Provide the (x, y) coordinate of the cell's center where the given text is located.  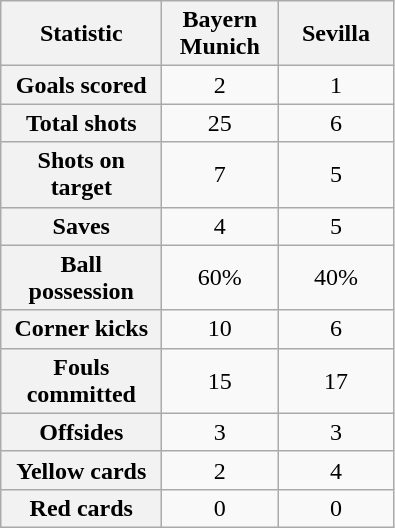
Bayern Munich (220, 34)
Yellow cards (82, 470)
40% (336, 278)
1 (336, 85)
Total shots (82, 123)
Statistic (82, 34)
Fouls committed (82, 380)
17 (336, 380)
Shots on target (82, 174)
10 (220, 329)
Sevilla (336, 34)
Red cards (82, 508)
25 (220, 123)
Ball possession (82, 278)
60% (220, 278)
15 (220, 380)
Corner kicks (82, 329)
Offsides (82, 432)
Goals scored (82, 85)
Saves (82, 226)
7 (220, 174)
